Determine the (X, Y) coordinate at the center of the cell enclosing the given text.  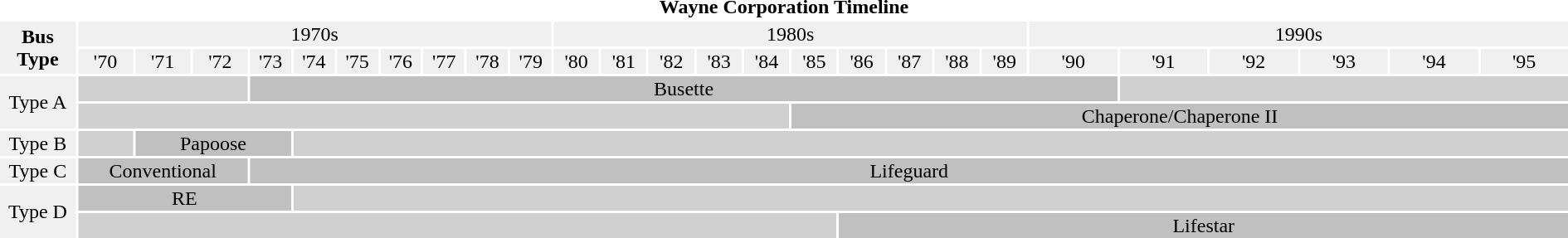
'71 (163, 61)
'88 (957, 61)
'92 (1254, 61)
'89 (1005, 61)
'76 (400, 61)
'82 (671, 61)
'91 (1164, 61)
'84 (767, 61)
'75 (357, 61)
Conventional (163, 171)
'77 (445, 61)
Chaperone/Chaperone II (1180, 116)
Type B (38, 143)
Lifestar (1204, 226)
'90 (1074, 61)
'73 (270, 61)
Busette (684, 89)
'94 (1434, 61)
Lifeguard (909, 171)
'93 (1344, 61)
'83 (718, 61)
Type D (38, 212)
RE (184, 198)
1990s (1299, 34)
'86 (862, 61)
Type A (38, 103)
Type C (38, 171)
'85 (814, 61)
1970s (314, 34)
Bus Type (38, 48)
'87 (909, 61)
'78 (488, 61)
1980s (790, 34)
'79 (531, 61)
'70 (105, 61)
'81 (624, 61)
'80 (576, 61)
'72 (220, 61)
'95 (1524, 61)
Papoose (213, 143)
'74 (314, 61)
